From the cell containing the given text, extract its center point as (x, y) coordinate. 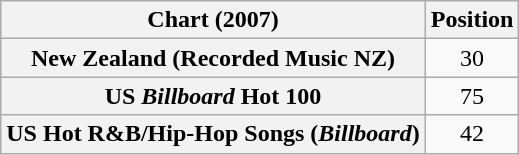
US Billboard Hot 100 (213, 96)
Chart (2007) (213, 20)
New Zealand (Recorded Music NZ) (213, 58)
30 (472, 58)
Position (472, 20)
US Hot R&B/Hip-Hop Songs (Billboard) (213, 134)
75 (472, 96)
42 (472, 134)
